From the cell containing the given text, extract its center point as (x, y) coordinate. 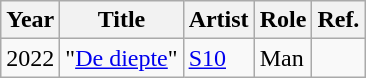
Artist (218, 20)
Role (283, 20)
2022 (30, 58)
Ref. (338, 20)
"De diepte" (122, 58)
S10 (218, 58)
Title (122, 20)
Man (283, 58)
Year (30, 20)
